Scan for the cell matching the given text and deliver its (X, Y) coordinate at center. 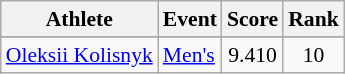
Event (190, 19)
Oleksii Kolisnyk (80, 55)
Rank (314, 19)
Score (252, 19)
Athlete (80, 19)
Men's (190, 55)
9.410 (252, 55)
10 (314, 55)
